Return the (X, Y) coordinate for the center point of the cell that contains the specified text.  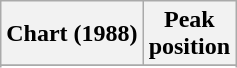
Peakposition (189, 34)
Chart (1988) (72, 34)
